From the cell containing the given text, extract its center point as (x, y) coordinate. 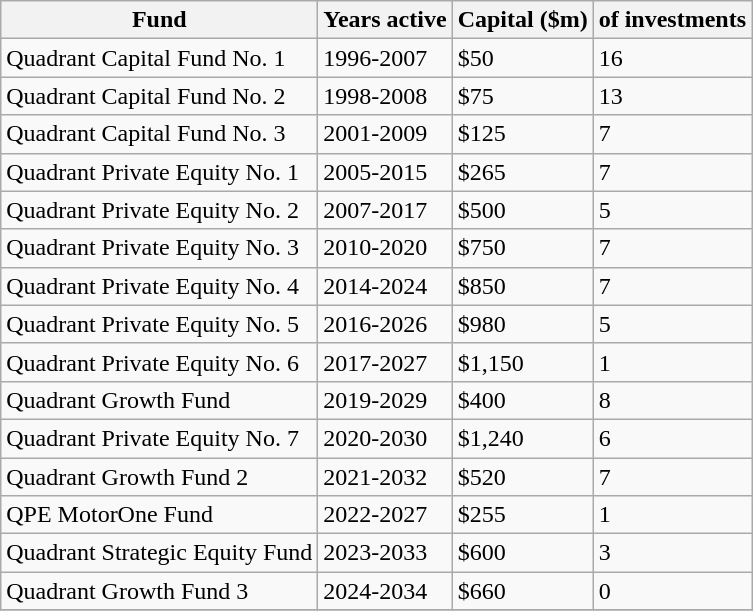
1998-2008 (385, 96)
Quadrant Capital Fund No. 1 (160, 58)
2019-2029 (385, 400)
2010-2020 (385, 248)
Quadrant Strategic Equity Fund (160, 553)
$750 (522, 248)
$980 (522, 324)
Quadrant Growth Fund (160, 400)
2016-2026 (385, 324)
2021-2032 (385, 477)
$1,240 (522, 438)
$500 (522, 210)
of investments (672, 20)
Quadrant Private Equity No. 2 (160, 210)
$400 (522, 400)
2001-2009 (385, 134)
Quadrant Private Equity No. 7 (160, 438)
2022-2027 (385, 515)
2007-2017 (385, 210)
Quadrant Capital Fund No. 3 (160, 134)
$850 (522, 286)
Years active (385, 20)
$660 (522, 591)
8 (672, 400)
$265 (522, 172)
Quadrant Growth Fund 2 (160, 477)
3 (672, 553)
$50 (522, 58)
Quadrant Private Equity No. 3 (160, 248)
6 (672, 438)
2024-2034 (385, 591)
Quadrant Private Equity No. 1 (160, 172)
QPE MotorOne Fund (160, 515)
0 (672, 591)
Quadrant Growth Fund 3 (160, 591)
2020-2030 (385, 438)
2017-2027 (385, 362)
2005-2015 (385, 172)
2014-2024 (385, 286)
Quadrant Capital Fund No. 2 (160, 96)
$600 (522, 553)
Quadrant Private Equity No. 6 (160, 362)
1996-2007 (385, 58)
Quadrant Private Equity No. 5 (160, 324)
$75 (522, 96)
$125 (522, 134)
16 (672, 58)
13 (672, 96)
Quadrant Private Equity No. 4 (160, 286)
2023-2033 (385, 553)
Fund (160, 20)
$1,150 (522, 362)
$520 (522, 477)
$255 (522, 515)
Capital ($m) (522, 20)
